Provide the (X, Y) coordinate of the cell's center where the given text is located.  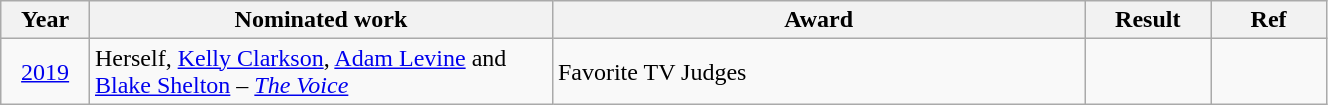
Result (1148, 20)
Herself, Kelly Clarkson, Adam Levine and Blake Shelton – The Voice (320, 72)
Award (818, 20)
Ref (1269, 20)
Year (46, 20)
Nominated work (320, 20)
Favorite TV Judges (818, 72)
2019 (46, 72)
